Return the [X, Y] coordinate for the center point of the cell that contains the specified text.  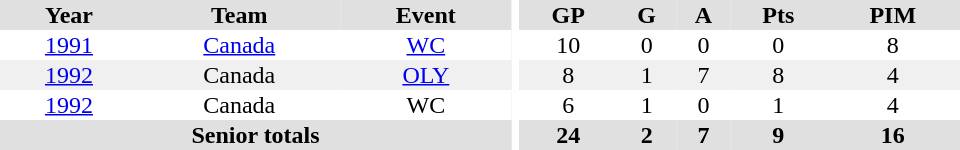
16 [893, 135]
Team [240, 15]
A [704, 15]
Senior totals [256, 135]
Pts [778, 15]
Year [69, 15]
6 [568, 105]
1991 [69, 45]
2 [646, 135]
Event [426, 15]
GP [568, 15]
9 [778, 135]
OLY [426, 75]
24 [568, 135]
10 [568, 45]
G [646, 15]
PIM [893, 15]
